Scan for the cell matching the given text and deliver its [x, y] coordinate at center. 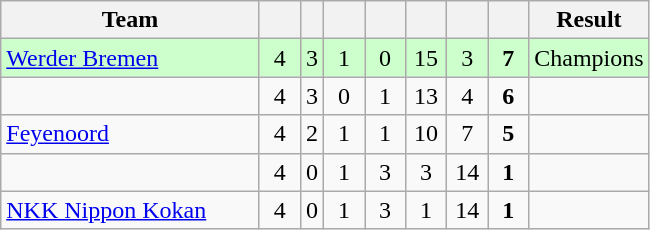
13 [426, 96]
Feyenoord [130, 134]
5 [508, 134]
Werder Bremen [130, 58]
2 [312, 134]
6 [508, 96]
Team [130, 20]
15 [426, 58]
NKK Nippon Kokan [130, 210]
10 [426, 134]
Champions [589, 58]
Result [589, 20]
